Return (x, y) of the center of cell containing provided text 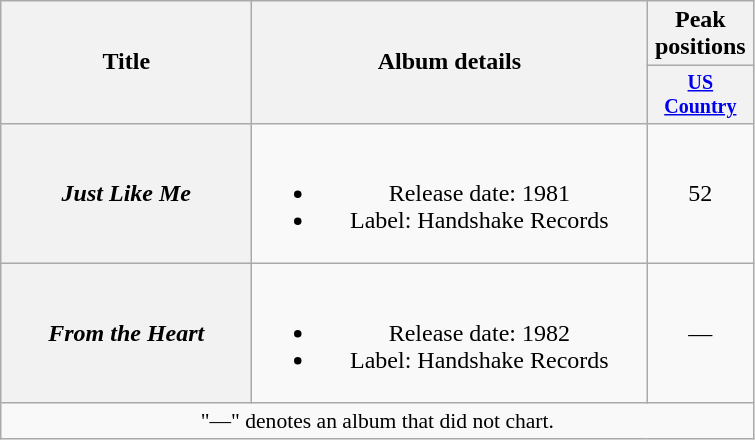
Just Like Me (126, 193)
Title (126, 62)
US Country (700, 94)
"—" denotes an album that did not chart. (378, 421)
— (700, 333)
From the Heart (126, 333)
Release date: 1981Label: Handshake Records (450, 193)
Release date: 1982Label: Handshake Records (450, 333)
Album details (450, 62)
52 (700, 193)
Peak positions (700, 34)
